Search for the cell housing the specified text and yield its [X, Y] center coordinate. 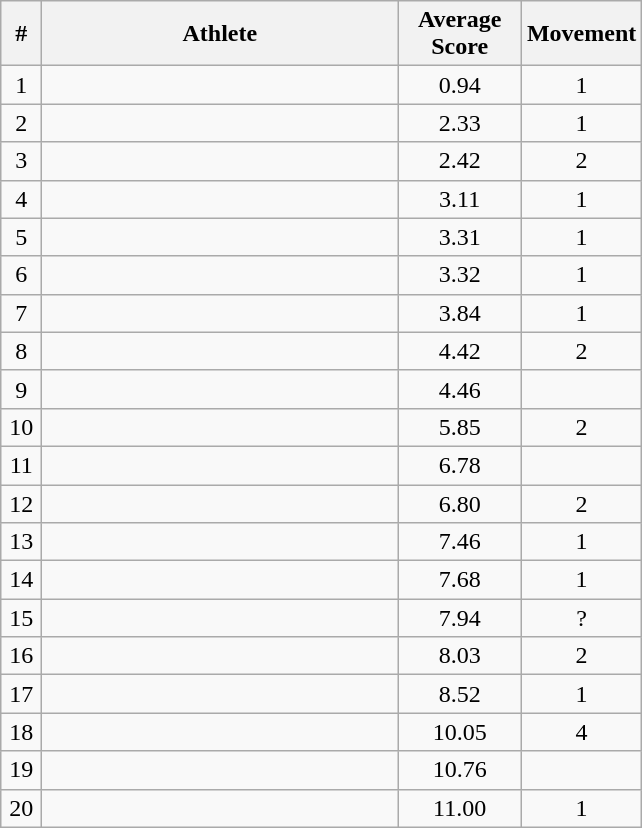
8.03 [460, 656]
7.94 [460, 618]
14 [22, 580]
7.68 [460, 580]
18 [22, 732]
Average Score [460, 34]
13 [22, 542]
3.11 [460, 199]
8 [22, 351]
19 [22, 770]
15 [22, 618]
? [581, 618]
6.78 [460, 465]
8.52 [460, 694]
4.46 [460, 389]
12 [22, 503]
6 [22, 275]
# [22, 34]
16 [22, 656]
7 [22, 313]
11 [22, 465]
2.42 [460, 161]
9 [22, 389]
3.31 [460, 237]
Movement [581, 34]
10.76 [460, 770]
0.94 [460, 85]
2.33 [460, 123]
3.84 [460, 313]
Athlete [220, 34]
20 [22, 808]
10 [22, 427]
10.05 [460, 732]
17 [22, 694]
6.80 [460, 503]
11.00 [460, 808]
3 [22, 161]
3.32 [460, 275]
5 [22, 237]
5.85 [460, 427]
4.42 [460, 351]
7.46 [460, 542]
